Provide the [x, y] coordinate of the cell's center where the given text is located.  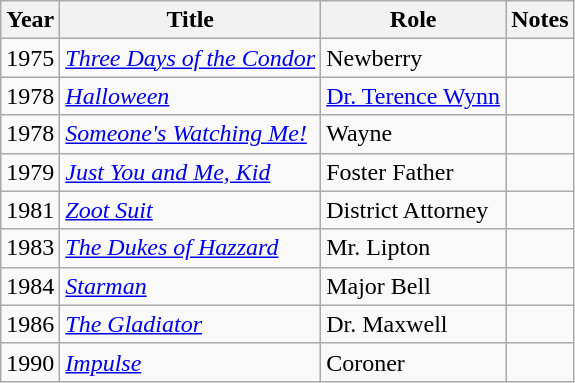
The Dukes of Hazzard [190, 248]
Zoot Suit [190, 210]
District Attorney [414, 210]
1981 [30, 210]
Just You and Me, Kid [190, 172]
1986 [30, 324]
Year [30, 20]
1979 [30, 172]
Impulse [190, 362]
Foster Father [414, 172]
Wayne [414, 134]
The Gladiator [190, 324]
Mr. Lipton [414, 248]
1975 [30, 58]
Someone's Watching Me! [190, 134]
Three Days of the Condor [190, 58]
Notes [540, 20]
Dr. Maxwell [414, 324]
1984 [30, 286]
Role [414, 20]
Major Bell [414, 286]
1983 [30, 248]
Coroner [414, 362]
Starman [190, 286]
Halloween [190, 96]
1990 [30, 362]
Title [190, 20]
Newberry [414, 58]
Dr. Terence Wynn [414, 96]
